From the cell containing the given text, extract its center point as [x, y] coordinate. 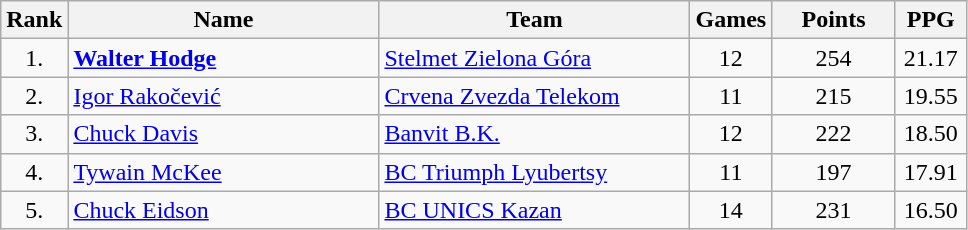
21.17 [930, 58]
BC UNICS Kazan [534, 210]
Stelmet Zielona Góra [534, 58]
14 [731, 210]
231 [834, 210]
19.55 [930, 96]
16.50 [930, 210]
Walter Hodge [224, 58]
Banvit B.K. [534, 134]
254 [834, 58]
Team [534, 20]
Points [834, 20]
197 [834, 172]
PPG [930, 20]
Games [731, 20]
5. [34, 210]
17.91 [930, 172]
222 [834, 134]
Igor Rakočević [224, 96]
18.50 [930, 134]
Rank [34, 20]
Chuck Eidson [224, 210]
215 [834, 96]
Chuck Davis [224, 134]
4. [34, 172]
1. [34, 58]
2. [34, 96]
Tywain McKee [224, 172]
BC Triumph Lyubertsy [534, 172]
Crvena Zvezda Telekom [534, 96]
Name [224, 20]
3. [34, 134]
